Determine the (x, y) coordinate at the center of the cell enclosing the given text.  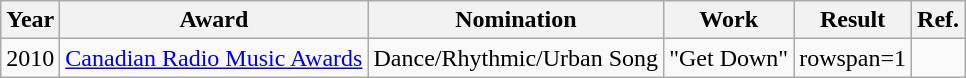
Result (853, 20)
Work (729, 20)
Year (30, 20)
Ref. (938, 20)
Nomination (516, 20)
Dance/Rhythmic/Urban Song (516, 58)
rowspan=1 (853, 58)
Award (214, 20)
2010 (30, 58)
Canadian Radio Music Awards (214, 58)
"Get Down" (729, 58)
